Find where the given text appears and provide that cell's center as (x, y) coordinate. 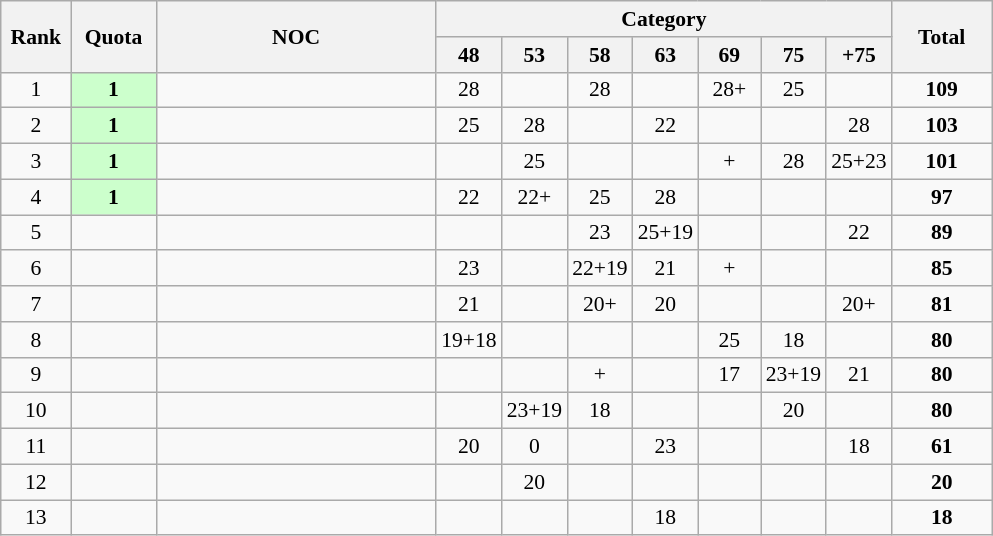
81 (942, 304)
5 (36, 233)
11 (36, 447)
28+ (730, 90)
25+23 (858, 162)
13 (36, 518)
101 (942, 162)
Rank (36, 36)
109 (942, 90)
19+18 (468, 340)
53 (534, 55)
25+19 (666, 233)
6 (36, 269)
10 (36, 411)
8 (36, 340)
3 (36, 162)
22+ (534, 197)
+75 (858, 55)
2 (36, 126)
4 (36, 197)
Quota (114, 36)
NOC (296, 36)
22+19 (600, 269)
48 (468, 55)
9 (36, 375)
12 (36, 482)
58 (600, 55)
97 (942, 197)
61 (942, 447)
0 (534, 447)
103 (942, 126)
85 (942, 269)
63 (666, 55)
69 (730, 55)
17 (730, 375)
89 (942, 233)
7 (36, 304)
75 (794, 55)
Total (942, 36)
Category (664, 19)
